Output the [x, y] coordinate of the center of the cell containing the given text.  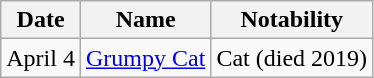
April 4 [41, 58]
Date [41, 20]
Grumpy Cat [145, 58]
Cat (died 2019) [292, 58]
Name [145, 20]
Notability [292, 20]
